Provide the [x, y] coordinate of the cell's center where the given text is located.  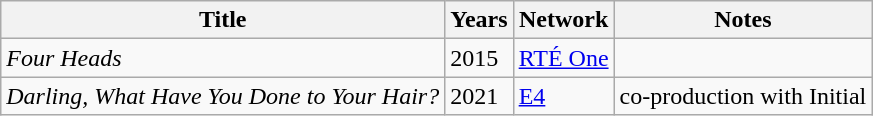
Network [564, 20]
Notes [743, 20]
Title [223, 20]
Years [479, 20]
2021 [479, 96]
co-production with Initial [743, 96]
Four Heads [223, 58]
E4 [564, 96]
RTÉ One [564, 58]
2015 [479, 58]
Darling, What Have You Done to Your Hair? [223, 96]
